Pinpoint the cell where the given text exists, returning its (x, y) midpoint coordinate. 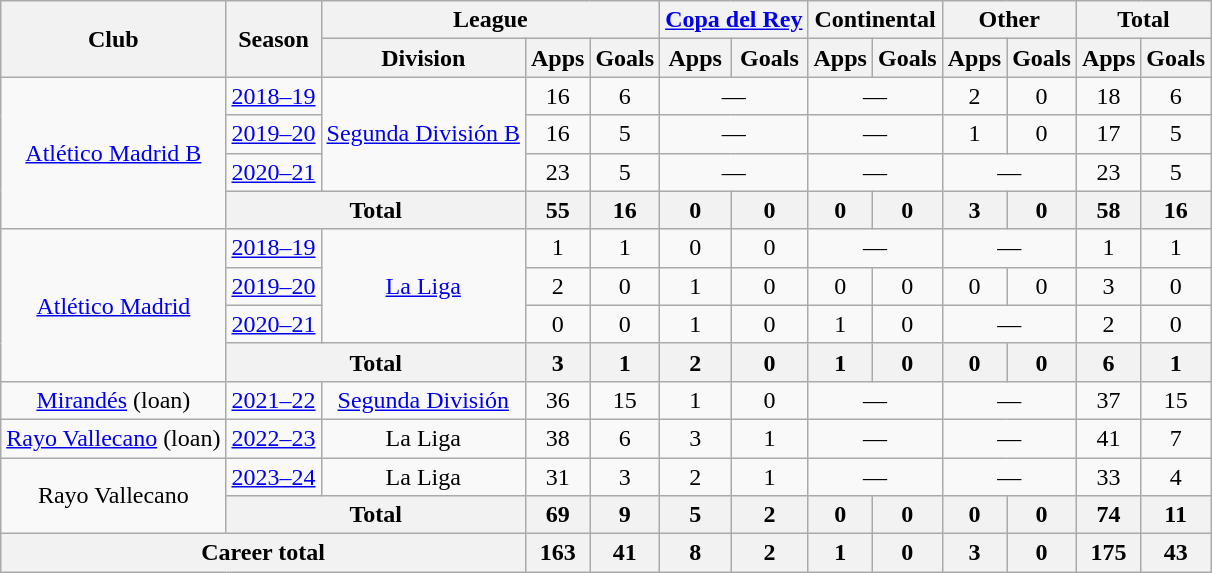
Season (274, 39)
9 (625, 515)
17 (1108, 134)
Segunda División B (423, 134)
Atlético Madrid (114, 305)
38 (557, 438)
Division (423, 58)
175 (1108, 553)
8 (696, 553)
58 (1108, 210)
2023–24 (274, 477)
Atlético Madrid B (114, 153)
Continental (875, 20)
74 (1108, 515)
36 (557, 400)
Copa del Rey (734, 20)
33 (1108, 477)
18 (1108, 96)
Career total (264, 553)
55 (557, 210)
Other (1009, 20)
4 (1176, 477)
69 (557, 515)
31 (557, 477)
163 (557, 553)
Club (114, 39)
7 (1176, 438)
Segunda División (423, 400)
Mirandés (loan) (114, 400)
League (490, 20)
37 (1108, 400)
2022–23 (274, 438)
Rayo Vallecano (loan) (114, 438)
43 (1176, 553)
Rayo Vallecano (114, 496)
11 (1176, 515)
2021–22 (274, 400)
